Extract the [X, Y] coordinate from the center of the cell holding the provided text.  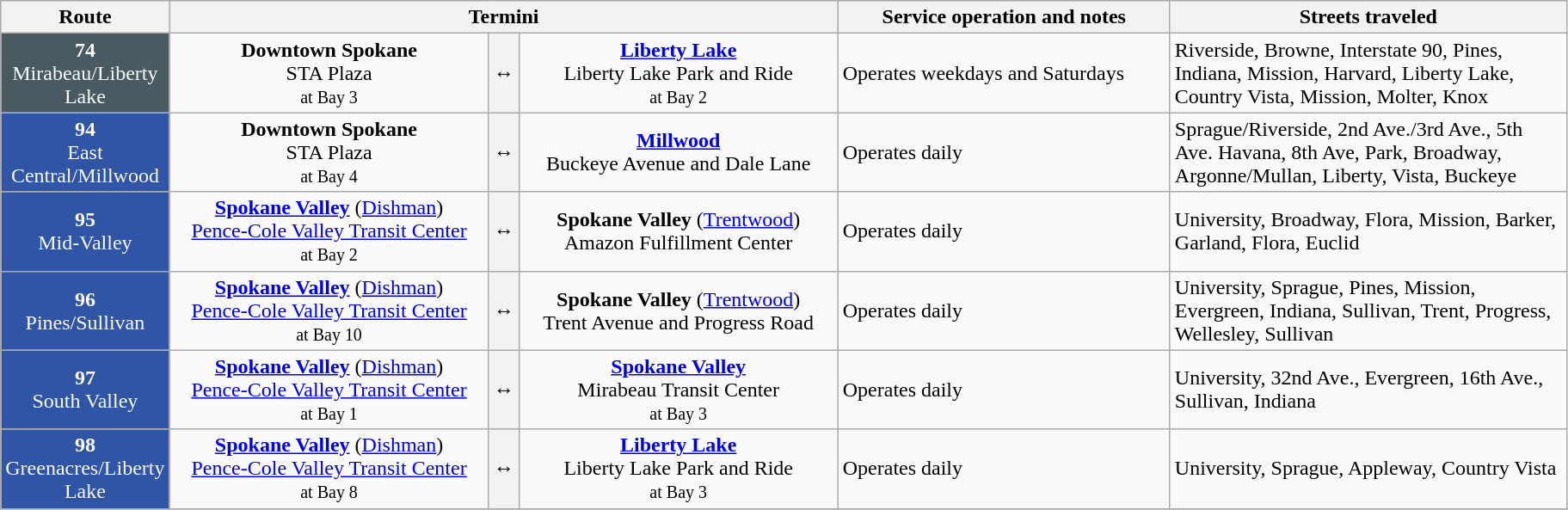
Spokane Valley (Trentwood)Trent Avenue and Progress Road [678, 310]
Downtown SpokaneSTA Plazaat Bay 3 [329, 73]
Route [85, 17]
Riverside, Browne, Interstate 90, Pines, Indiana, Mission, Harvard, Liberty Lake, Country Vista, Mission, Molter, Knox [1368, 73]
Spokane Valley (Dishman)Pence-Cole Valley Transit Centerat Bay 8 [329, 469]
74Mirabeau/Liberty Lake [85, 73]
Liberty LakeLiberty Lake Park and Rideat Bay 3 [678, 469]
Spokane Valley (Dishman)Pence-Cole Valley Transit Centerat Bay 10 [329, 310]
95Mid-Valley [85, 231]
University, Sprague, Pines, Mission, Evergreen, Indiana, Sullivan, Trent, Progress, Wellesley, Sullivan [1368, 310]
University, Sprague, Appleway, Country Vista [1368, 469]
Liberty LakeLiberty Lake Park and Rideat Bay 2 [678, 73]
94East Central/Millwood [85, 152]
University, 32nd Ave., Evergreen, 16th Ave., Sullivan, Indiana [1368, 390]
98Greenacres/Liberty Lake [85, 469]
Sprague/Riverside, 2nd Ave./3rd Ave., 5th Ave. Havana, 8th Ave, Park, Broadway, Argonne/Mullan, Liberty, Vista, Buckeye [1368, 152]
Termini [504, 17]
Streets traveled [1368, 17]
Operates weekdays and Saturdays [1004, 73]
MillwoodBuckeye Avenue and Dale Lane [678, 152]
Service operation and notes [1004, 17]
97South Valley [85, 390]
University, Broadway, Flora, Mission, Barker, Garland, Flora, Euclid [1368, 231]
Spokane ValleyMirabeau Transit Centerat Bay 3 [678, 390]
Spokane Valley (Dishman)Pence-Cole Valley Transit Centerat Bay 1 [329, 390]
Spokane Valley (Trentwood)Amazon Fulfillment Center [678, 231]
96Pines/Sullivan [85, 310]
Downtown SpokaneSTA Plazaat Bay 4 [329, 152]
Spokane Valley (Dishman)Pence-Cole Valley Transit Centerat Bay 2 [329, 231]
